Detect which cell encompasses the target text, then output its (x, y) center coordinate. 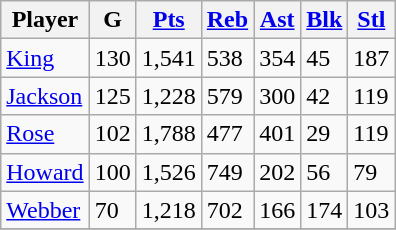
1,228 (168, 96)
G (112, 20)
125 (112, 96)
477 (227, 134)
Rose (45, 134)
Reb (227, 20)
579 (227, 96)
354 (278, 58)
102 (112, 134)
100 (112, 172)
300 (278, 96)
Blk (324, 20)
70 (112, 210)
401 (278, 134)
103 (372, 210)
202 (278, 172)
King (45, 58)
1,788 (168, 134)
Howard (45, 172)
56 (324, 172)
1,541 (168, 58)
1,218 (168, 210)
538 (227, 58)
749 (227, 172)
42 (324, 96)
79 (372, 172)
Pts (168, 20)
Jackson (45, 96)
Webber (45, 210)
Stl (372, 20)
Ast (278, 20)
166 (278, 210)
Player (45, 20)
29 (324, 134)
1,526 (168, 172)
45 (324, 58)
702 (227, 210)
130 (112, 58)
174 (324, 210)
187 (372, 58)
